Determine the (X, Y) coordinate at the center of the cell enclosing the given text.  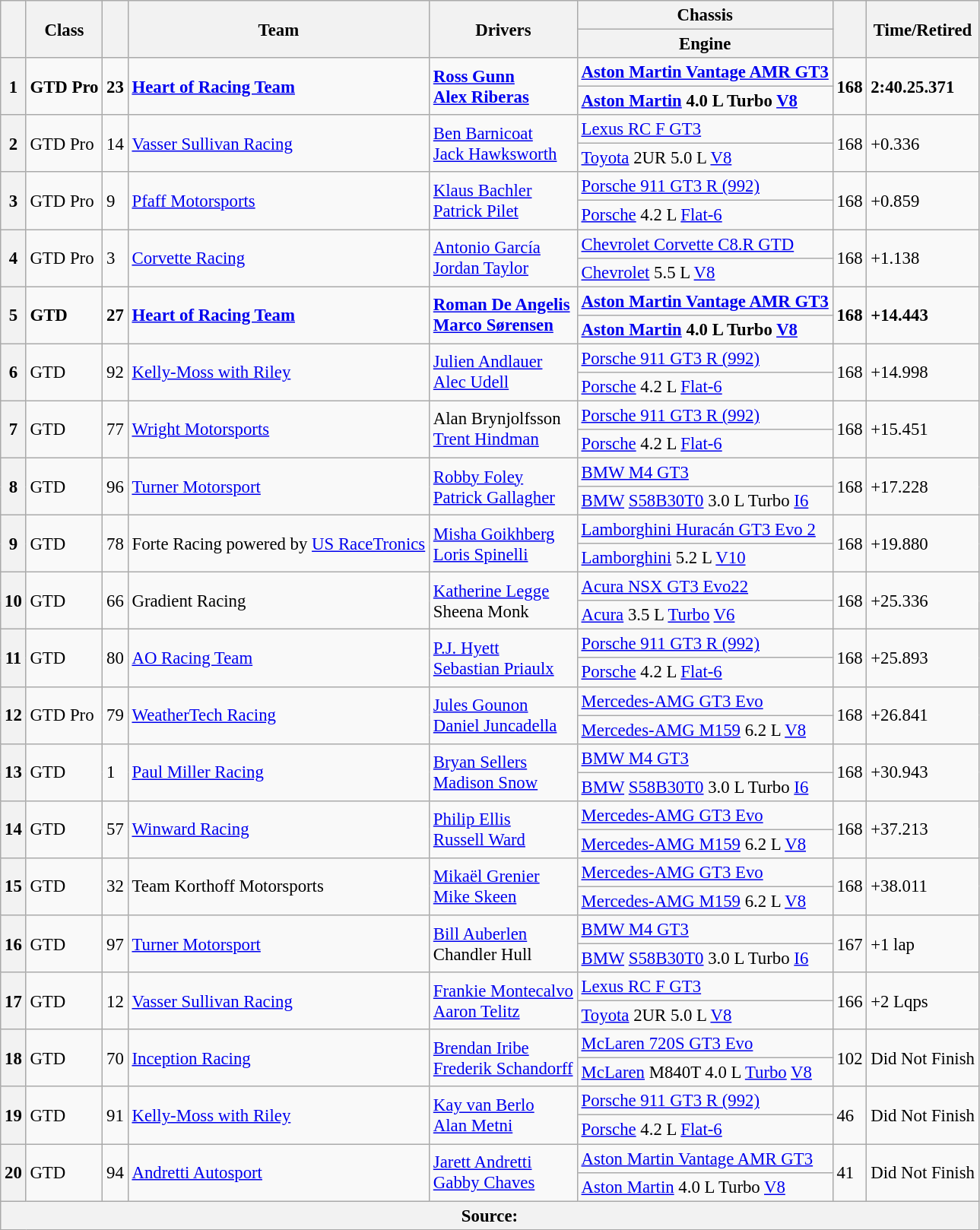
Julien Andlauer Alec Udell (503, 372)
Paul Miller Racing (278, 772)
Drivers (503, 29)
+0.859 (923, 201)
P.J. Hyett Sebastian Priaulx (503, 658)
20 (14, 1172)
11 (14, 658)
Robby Foley Patrick Gallagher (503, 487)
+2 Lqps (923, 1000)
Team (278, 29)
Jules Gounon Daniel Juncadella (503, 715)
+25.893 (923, 658)
Wright Motorsports (278, 429)
8 (14, 487)
Chassis (705, 15)
Engine (705, 44)
Kay van Berlo Alan Metni (503, 1116)
66 (116, 601)
41 (850, 1172)
Chevrolet Corvette C8.R GTD (705, 244)
92 (116, 372)
167 (850, 944)
4 (14, 258)
Bryan Sellers Madison Snow (503, 772)
7 (14, 429)
Bill Auberlen Chandler Hull (503, 944)
32 (116, 886)
91 (116, 1116)
10 (14, 601)
Winward Racing (278, 830)
77 (116, 429)
Katherine Legge Sheena Monk (503, 601)
Misha Goikhberg Loris Spinelli (503, 544)
Roman De Angelis Marco Sørensen (503, 315)
17 (14, 1000)
Klaus Bachler Patrick Pilet (503, 201)
McLaren M840T 4.0 L Turbo V8 (705, 1073)
+1 lap (923, 944)
Ross Gunn Alex Riberas (503, 87)
Forte Racing powered by US RaceTronics (278, 544)
Antonio García Jordan Taylor (503, 258)
+15.451 (923, 429)
AO Racing Team (278, 658)
Andretti Autosport (278, 1172)
Alan Brynjolfsson Trent Hindman (503, 429)
18 (14, 1058)
Lamborghini 5.2 L V10 (705, 558)
Philip Ellis Russell Ward (503, 830)
166 (850, 1000)
Brendan Iribe Frederik Schandorff (503, 1058)
+25.336 (923, 601)
Jarett Andretti Gabby Chaves (503, 1172)
70 (116, 1058)
+1.138 (923, 258)
Lamborghini Huracán GT3 Evo 2 (705, 530)
+37.213 (923, 830)
+30.943 (923, 772)
Acura NSX GT3 Evo22 (705, 587)
79 (116, 715)
+0.336 (923, 143)
27 (116, 315)
Source: (490, 1216)
19 (14, 1116)
2 (14, 143)
15 (14, 886)
Inception Racing (278, 1058)
57 (116, 830)
13 (14, 772)
+14.998 (923, 372)
+26.841 (923, 715)
Team Korthoff Motorsports (278, 886)
Mikaël Grenier Mike Skeen (503, 886)
16 (14, 944)
Frankie Montecalvo Aaron Telitz (503, 1000)
WeatherTech Racing (278, 715)
102 (850, 1058)
94 (116, 1172)
97 (116, 944)
+38.011 (923, 886)
Corvette Racing (278, 258)
Chevrolet 5.5 L V8 (705, 272)
6 (14, 372)
80 (116, 658)
McLaren 720S GT3 Evo (705, 1044)
Ben Barnicoat Jack Hawksworth (503, 143)
23 (116, 87)
Gradient Racing (278, 601)
Pfaff Motorsports (278, 201)
2:40.25.371 (923, 87)
46 (850, 1116)
+17.228 (923, 487)
Acura 3.5 L Turbo V6 (705, 615)
78 (116, 544)
Time/Retired (923, 29)
96 (116, 487)
5 (14, 315)
+19.880 (923, 544)
+14.443 (923, 315)
Class (64, 29)
